Determine the (x, y) coordinate at the center of the cell enclosing the given text.  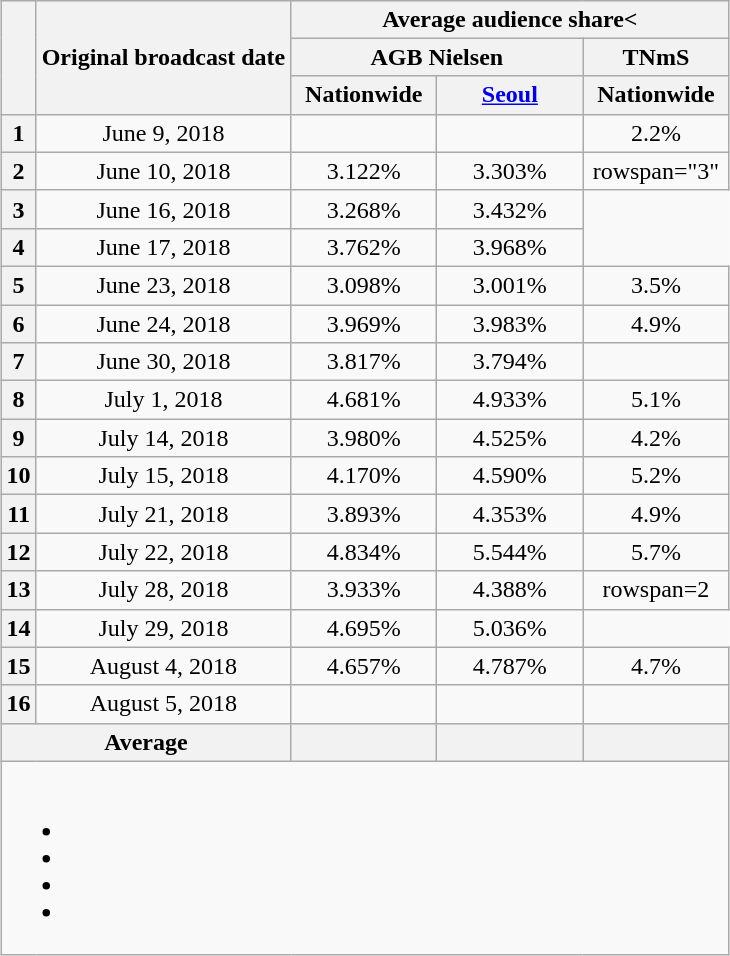
July 29, 2018 (164, 628)
July 28, 2018 (164, 590)
3.098% (364, 285)
Seoul (510, 95)
4.657% (364, 666)
3.001% (510, 285)
July 22, 2018 (164, 552)
Average (146, 742)
4.388% (510, 590)
10 (18, 476)
rowspan="3" (656, 171)
5.1% (656, 400)
June 17, 2018 (164, 247)
4.681% (364, 400)
June 30, 2018 (164, 362)
2.2% (656, 133)
3 (18, 209)
3.817% (364, 362)
4.2% (656, 438)
4.170% (364, 476)
3.794% (510, 362)
3.432% (510, 209)
4 (18, 247)
June 23, 2018 (164, 285)
5.036% (510, 628)
5 (18, 285)
rowspan=2 (656, 590)
9 (18, 438)
July 21, 2018 (164, 514)
11 (18, 514)
3.968% (510, 247)
7 (18, 362)
5.2% (656, 476)
4.933% (510, 400)
3.980% (364, 438)
3.983% (510, 323)
June 9, 2018 (164, 133)
3.762% (364, 247)
16 (18, 704)
1 (18, 133)
3.268% (364, 209)
August 4, 2018 (164, 666)
5.7% (656, 552)
TNmS (656, 57)
4.834% (364, 552)
Average audience share< (510, 19)
4.7% (656, 666)
8 (18, 400)
2 (18, 171)
Original broadcast date (164, 57)
July 1, 2018 (164, 400)
3.122% (364, 171)
4.353% (510, 514)
3.969% (364, 323)
3.933% (364, 590)
4.695% (364, 628)
12 (18, 552)
6 (18, 323)
15 (18, 666)
AGB Nielsen (437, 57)
July 15, 2018 (164, 476)
4.525% (510, 438)
3.5% (656, 285)
3.303% (510, 171)
13 (18, 590)
4.787% (510, 666)
June 10, 2018 (164, 171)
June 16, 2018 (164, 209)
July 14, 2018 (164, 438)
4.590% (510, 476)
3.893% (364, 514)
14 (18, 628)
June 24, 2018 (164, 323)
5.544% (510, 552)
August 5, 2018 (164, 704)
